From the cell containing the given text, extract its center point as (x, y) coordinate. 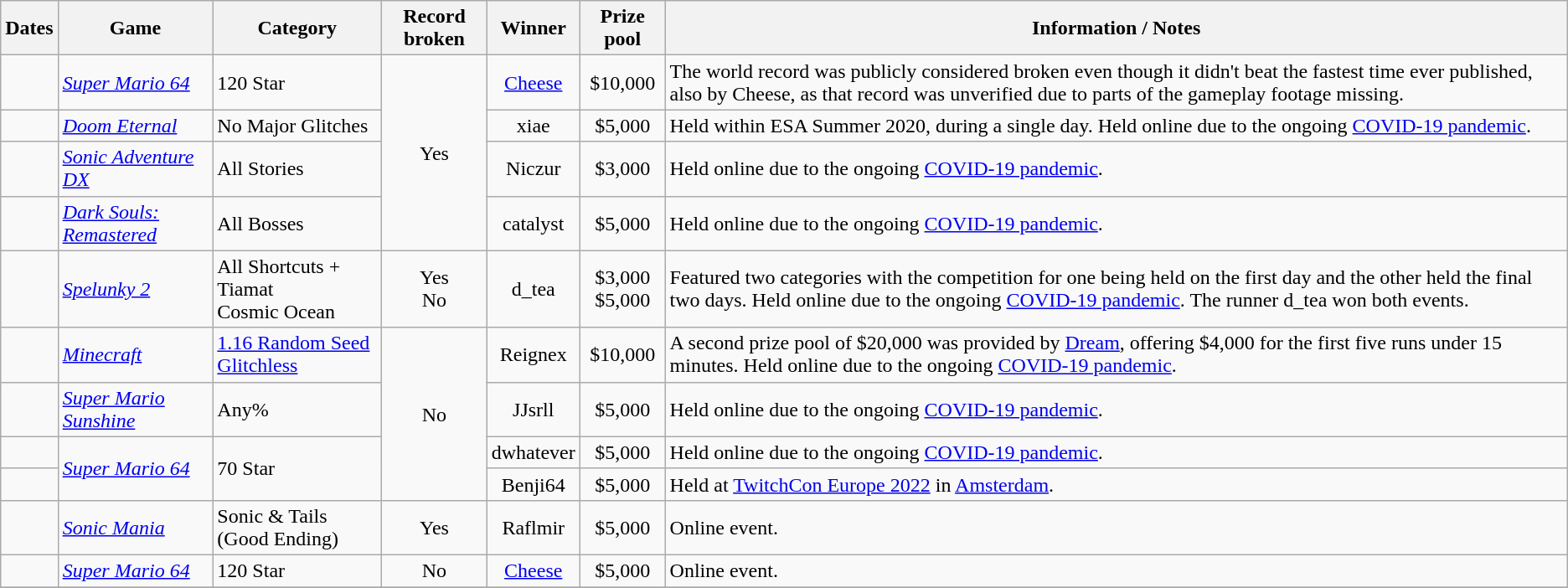
Held within ESA Summer 2020, during a single day. Held online due to the ongoing COVID-19 pandemic. (1116, 126)
All Stories (297, 169)
Prize pool (622, 28)
Sonic Mania (136, 528)
$3,000$5,000 (622, 289)
Winner (533, 28)
Minecraft (136, 355)
No Major Glitches (297, 126)
70 Star (297, 468)
Super Mario Sunshine (136, 409)
Reignex (533, 355)
Doom Eternal (136, 126)
1.16 Random Seed Glitchless (297, 355)
xiae (533, 126)
$3,000 (622, 169)
Niczur (533, 169)
Game (136, 28)
dwhatever (533, 452)
All Shortcuts + TiamatCosmic Ocean (297, 289)
Sonic Adventure DX (136, 169)
Information / Notes (1116, 28)
catalyst (533, 223)
Any% (297, 409)
Category (297, 28)
Benji64 (533, 484)
Dates (29, 28)
Sonic & Tails (Good Ending) (297, 528)
d_tea (533, 289)
YesNo (435, 289)
Raflmir (533, 528)
Spelunky 2 (136, 289)
All Bosses (297, 223)
JJsrll (533, 409)
Record broken (435, 28)
Dark Souls: Remastered (136, 223)
Held at TwitchCon Europe 2022 in Amsterdam. (1116, 484)
